From the cell containing the given text, extract its center point as (X, Y) coordinate. 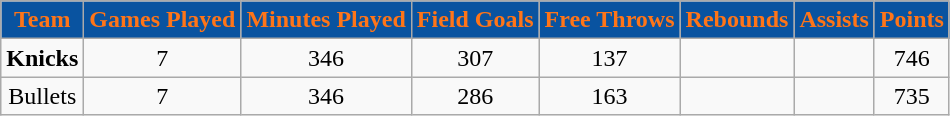
137 (610, 58)
Minutes Played (326, 20)
Knicks (42, 58)
746 (912, 58)
Team (42, 20)
307 (475, 58)
Bullets (42, 96)
Games Played (162, 20)
735 (912, 96)
Field Goals (475, 20)
Points (912, 20)
286 (475, 96)
Rebounds (737, 20)
Assists (834, 20)
163 (610, 96)
Free Throws (610, 20)
